Scan for the cell matching the given text and deliver its [X, Y] coordinate at center. 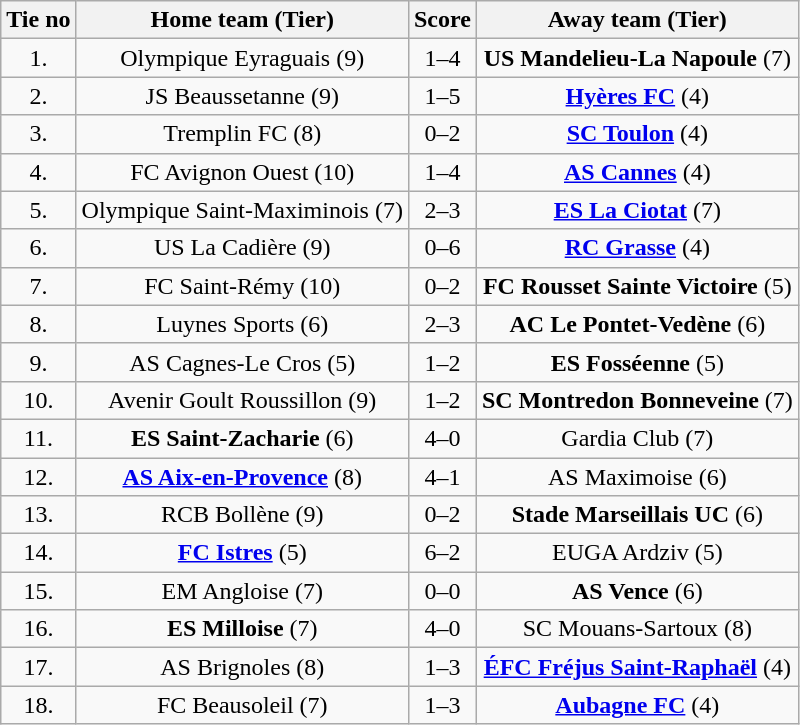
Aubagne FC (4) [637, 705]
AS Aix-en-Provence (8) [242, 477]
RCB Bollène (9) [242, 515]
2. [38, 96]
Hyères FC (4) [637, 96]
14. [38, 553]
AS Cannes (4) [637, 172]
RC Grasse (4) [637, 248]
US La Cadière (9) [242, 248]
9. [38, 362]
18. [38, 705]
Olympique Eyraguais (9) [242, 58]
ES Fosséenne (5) [637, 362]
6. [38, 248]
SC Mouans-Sartoux (8) [637, 629]
Home team (Tier) [242, 20]
Luynes Sports (6) [242, 324]
Away team (Tier) [637, 20]
Gardia Club (7) [637, 438]
ES Saint-Zacharie (6) [242, 438]
FC Rousset Sainte Victoire (5) [637, 286]
13. [38, 515]
1. [38, 58]
AS Cagnes-Le Cros (5) [242, 362]
AC Le Pontet-Vedène (6) [637, 324]
AS Brignoles (8) [242, 667]
1–5 [442, 96]
ÉFC Fréjus Saint-Raphaël (4) [637, 667]
EM Angloise (7) [242, 591]
15. [38, 591]
4–1 [442, 477]
4. [38, 172]
AS Maximoise (6) [637, 477]
FC Istres (5) [242, 553]
Olympique Saint-Maximinois (7) [242, 210]
0–6 [442, 248]
SC Montredon Bonneveine (7) [637, 400]
Tie no [38, 20]
FC Saint-Rémy (10) [242, 286]
10. [38, 400]
12. [38, 477]
8. [38, 324]
3. [38, 134]
Tremplin FC (8) [242, 134]
US Mandelieu-La Napoule (7) [637, 58]
6–2 [442, 553]
5. [38, 210]
16. [38, 629]
ES La Ciotat (7) [637, 210]
Avenir Goult Roussillon (9) [242, 400]
0–0 [442, 591]
ES Milloise (7) [242, 629]
7. [38, 286]
Stade Marseillais UC (6) [637, 515]
FC Avignon Ouest (10) [242, 172]
FC Beausoleil (7) [242, 705]
JS Beaussetanne (9) [242, 96]
17. [38, 667]
SC Toulon (4) [637, 134]
AS Vence (6) [637, 591]
EUGA Ardziv (5) [637, 553]
Score [442, 20]
11. [38, 438]
